Return the [x, y] coordinate for the center point of the cell that contains the specified text.  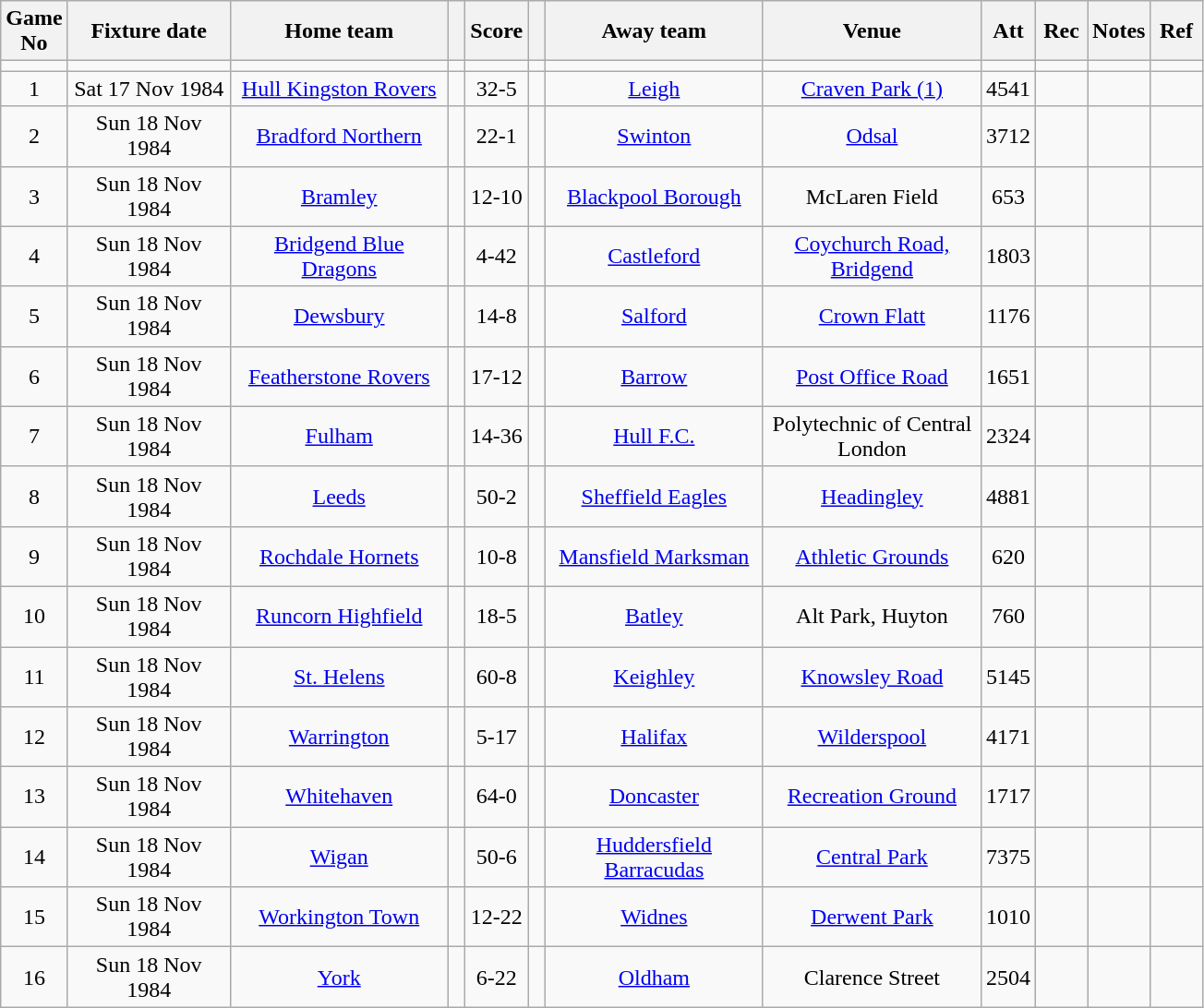
St. Helens [339, 676]
Rochdale Hornets [339, 556]
Polytechnic of Central London [872, 436]
12 [34, 737]
Headingley [872, 497]
13 [34, 798]
Score [497, 31]
Alt Park, Huyton [872, 617]
1803 [1008, 257]
Ref [1176, 31]
Venue [872, 31]
Whitehaven [339, 798]
2 [34, 137]
York [339, 977]
Salford [654, 316]
Fixture date [149, 31]
9 [34, 556]
760 [1008, 617]
3 [34, 196]
Castleford [654, 257]
Hull F.C. [654, 436]
2504 [1008, 977]
Barrow [654, 377]
10 [34, 617]
5 [34, 316]
Runcorn Highfield [339, 617]
Featherstone Rovers [339, 377]
Odsal [872, 137]
Workington Town [339, 918]
11 [34, 676]
Dewsbury [339, 316]
10-8 [497, 556]
3712 [1008, 137]
Bridgend Blue Dragons [339, 257]
12-22 [497, 918]
McLaren Field [872, 196]
6-22 [497, 977]
Leeds [339, 497]
Recreation Ground [872, 798]
1717 [1008, 798]
1 [34, 89]
Swinton [654, 137]
8 [34, 497]
1651 [1008, 377]
Bradford Northern [339, 137]
4881 [1008, 497]
60-8 [497, 676]
620 [1008, 556]
4171 [1008, 737]
2324 [1008, 436]
Batley [654, 617]
Warrington [339, 737]
15 [34, 918]
7375 [1008, 857]
Keighley [654, 676]
18-5 [497, 617]
Notes [1119, 31]
17-12 [497, 377]
1010 [1008, 918]
Huddersfield Barracudas [654, 857]
22-1 [497, 137]
Home team [339, 31]
Widnes [654, 918]
Post Office Road [872, 377]
50-2 [497, 497]
Sat 17 Nov 1984 [149, 89]
Bramley [339, 196]
Knowsley Road [872, 676]
Mansfield Marksman [654, 556]
Hull Kingston Rovers [339, 89]
Wilderspool [872, 737]
7 [34, 436]
Att [1008, 31]
Wigan [339, 857]
4 [34, 257]
Craven Park (1) [872, 89]
1176 [1008, 316]
Game No [34, 31]
14-36 [497, 436]
Doncaster [654, 798]
653 [1008, 196]
Fulham [339, 436]
Rec [1062, 31]
50-6 [497, 857]
12-10 [497, 196]
4541 [1008, 89]
Athletic Grounds [872, 556]
Crown Flatt [872, 316]
6 [34, 377]
Away team [654, 31]
Oldham [654, 977]
16 [34, 977]
Central Park [872, 857]
Blackpool Borough [654, 196]
Derwent Park [872, 918]
32-5 [497, 89]
4-42 [497, 257]
14-8 [497, 316]
Clarence Street [872, 977]
14 [34, 857]
Sheffield Eagles [654, 497]
5145 [1008, 676]
64-0 [497, 798]
5-17 [497, 737]
Halifax [654, 737]
Coychurch Road, Bridgend [872, 257]
Leigh [654, 89]
